Determine the [X, Y] coordinate at the center of the cell enclosing the given text.  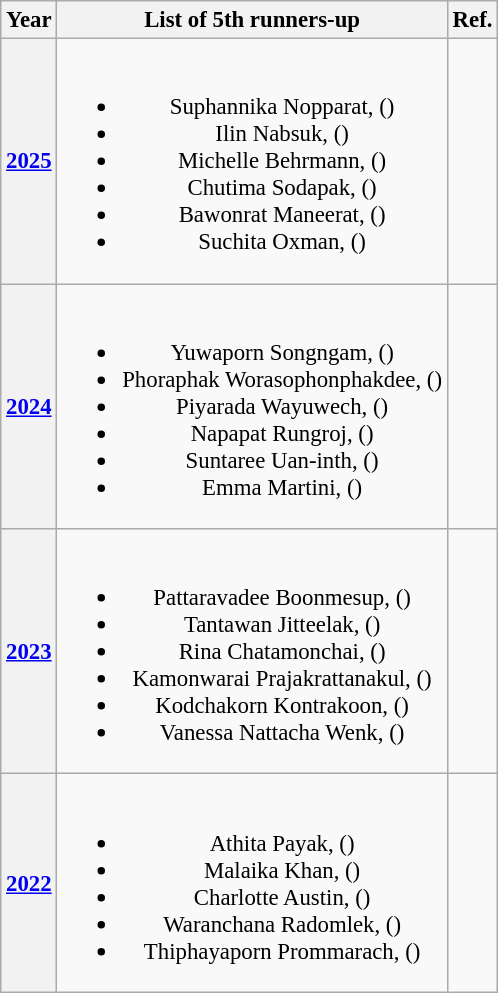
Athita Payak, ()Malaika Khan, ()Charlotte Austin, ()Waranchana Radomlek, ()Thiphayaporn Prommarach, () [252, 883]
2025 [29, 162]
2024 [29, 406]
2023 [29, 652]
Ref. [472, 20]
Year [29, 20]
List of 5th runners-up [252, 20]
Yuwaporn Songngam, ()Phoraphak Worasophonphakdee, ()Piyarada Wayuwech, ()Napapat Rungroj, ()Suntaree Uan-inth, ()Emma Martini, () [252, 406]
2022 [29, 883]
Suphannika Nopparat, ()Ilin Nabsuk, ()Michelle Behrmann, ()Chutima Sodapak, ()Bawonrat Maneerat, ()Suchita Oxman, () [252, 162]
